From the cell containing the given text, extract its center point as [X, Y] coordinate. 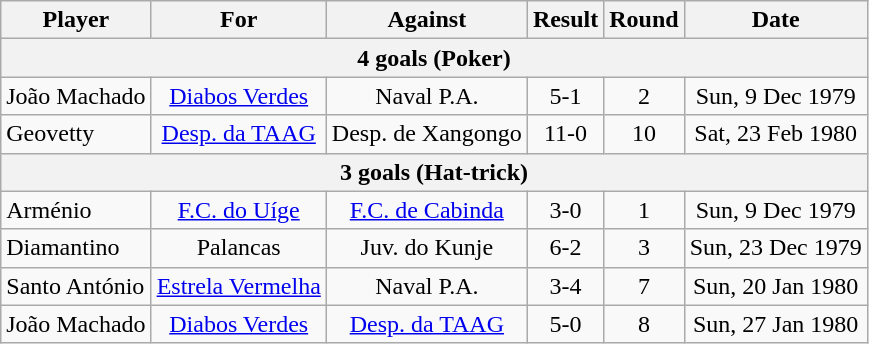
Desp. de Xangongo [426, 134]
Juv. do Kunje [426, 248]
For [238, 20]
Against [426, 20]
8 [644, 324]
1 [644, 210]
Sun, 20 Jan 1980 [776, 286]
7 [644, 286]
3-4 [565, 286]
Sun, 27 Jan 1980 [776, 324]
Santo António [76, 286]
3-0 [565, 210]
11-0 [565, 134]
F.C. de Cabinda [426, 210]
Estrela Vermelha [238, 286]
Sat, 23 Feb 1980 [776, 134]
3 goals (Hat-trick) [434, 172]
3 [644, 248]
F.C. do Uíge [238, 210]
5-1 [565, 96]
4 goals (Poker) [434, 58]
10 [644, 134]
Result [565, 20]
Geovetty [76, 134]
Sun, 23 Dec 1979 [776, 248]
2 [644, 96]
Date [776, 20]
5-0 [565, 324]
6-2 [565, 248]
Arménio [76, 210]
Diamantino [76, 248]
Palancas [238, 248]
Player [76, 20]
Round [644, 20]
